Locate the cell with the specified text and output its [x, y] center coordinate. 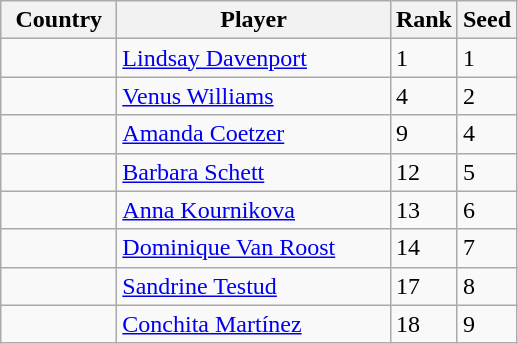
18 [424, 324]
Venus Williams [254, 96]
13 [424, 210]
12 [424, 172]
7 [486, 248]
Dominique Van Roost [254, 248]
5 [486, 172]
Sandrine Testud [254, 286]
Conchita Martínez [254, 324]
2 [486, 96]
Amanda Coetzer [254, 134]
Country [59, 20]
Lindsay Davenport [254, 58]
14 [424, 248]
17 [424, 286]
Player [254, 20]
8 [486, 286]
Anna Kournikova [254, 210]
Barbara Schett [254, 172]
6 [486, 210]
Seed [486, 20]
Rank [424, 20]
